Detect which cell encompasses the target text, then output its [X, Y] center coordinate. 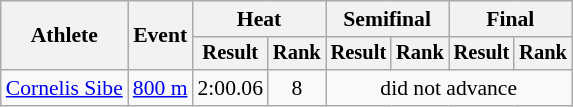
Cornelis Sibe [64, 88]
Final [510, 19]
8 [297, 88]
Event [160, 36]
Athlete [64, 36]
Semifinal [388, 19]
Heat [260, 19]
800 m [160, 88]
did not advance [449, 88]
2:00.06 [230, 88]
